Return (X, Y) of the center of cell containing provided text 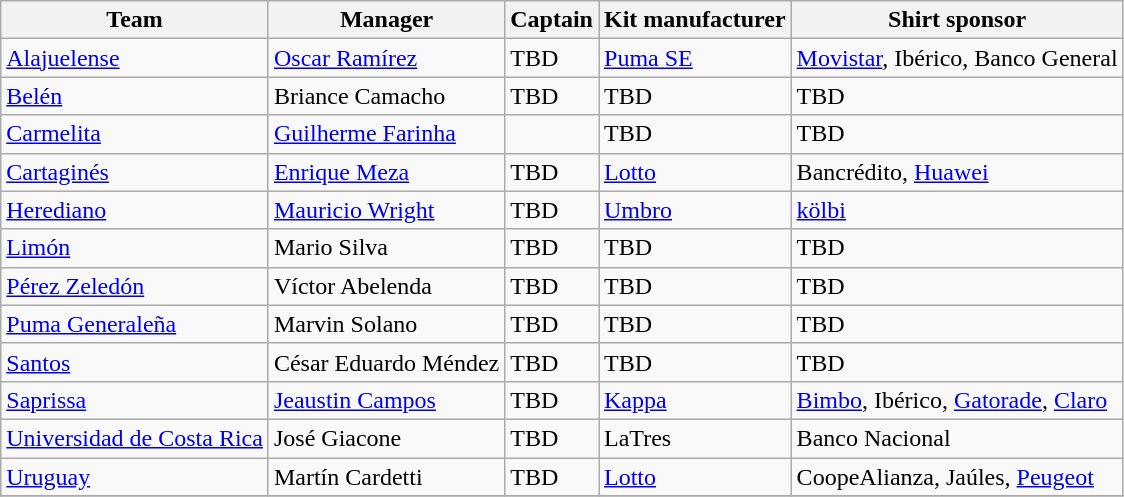
Umbro (694, 210)
Team (135, 20)
Banco Nacional (957, 438)
Puma SE (694, 58)
Pérez Zeledón (135, 286)
Captain (552, 20)
Puma Generaleña (135, 324)
Cartaginés (135, 172)
Herediano (135, 210)
Saprissa (135, 400)
Kappa (694, 400)
Alajuelense (135, 58)
Víctor Abelenda (386, 286)
Bancrédito, Huawei (957, 172)
Belén (135, 96)
Limón (135, 248)
Mario Silva (386, 248)
Universidad de Costa Rica (135, 438)
Guilherme Farinha (386, 134)
Bimbo, Ibérico, Gatorade, Claro (957, 400)
Carmelita (135, 134)
José Giacone (386, 438)
Jeaustin Campos (386, 400)
Shirt sponsor (957, 20)
Kit manufacturer (694, 20)
Marvin Solano (386, 324)
Enrique Meza (386, 172)
LaTres (694, 438)
César Eduardo Méndez (386, 362)
kölbi (957, 210)
Santos (135, 362)
CoopeAlianza, Jaúles, Peugeot (957, 477)
Movistar, Ibérico, Banco General (957, 58)
Uruguay (135, 477)
Mauricio Wright (386, 210)
Martín Cardetti (386, 477)
Briance Camacho (386, 96)
Manager (386, 20)
Oscar Ramírez (386, 58)
